Determine the (x, y) coordinate at the center of the cell enclosing the given text.  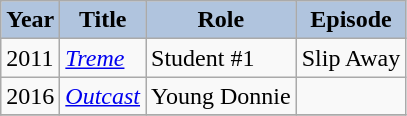
Young Donnie (222, 96)
2011 (30, 58)
Treme (103, 58)
Year (30, 20)
Outcast (103, 96)
Episode (351, 20)
2016 (30, 96)
Slip Away (351, 58)
Title (103, 20)
Student #1 (222, 58)
Role (222, 20)
